Return [X, Y] of the center of cell containing provided text 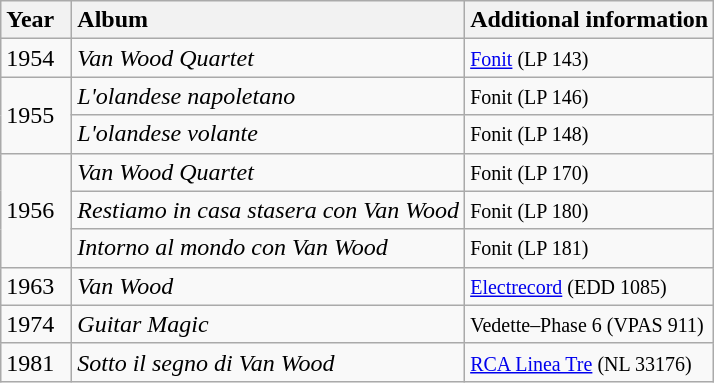
Restiamo in casa stasera con Van Wood [268, 210]
Additional information [590, 20]
Fonit (LP 170) [590, 172]
Van Wood [268, 286]
1981 [36, 362]
Fonit (LP 146) [590, 96]
Year [36, 20]
Fonit (LP 148) [590, 134]
Intorno al mondo con Van Wood [268, 248]
Guitar Magic [268, 324]
1963 [36, 286]
Sotto il segno di Van Wood [268, 362]
Fonit (LP 181) [590, 248]
Album [268, 20]
RCA Linea Tre (NL 33176) [590, 362]
Vedette–Phase 6 (VPAS 911) [590, 324]
1955 [36, 115]
1974 [36, 324]
Fonit (LP 180) [590, 210]
L'olandese volante [268, 134]
Electrecord (EDD 1085) [590, 286]
1956 [36, 210]
Fonit (LP 143) [590, 58]
1954 [36, 58]
L'olandese napoletano [268, 96]
